Determine the (X, Y) coordinate at the center of the cell enclosing the given text.  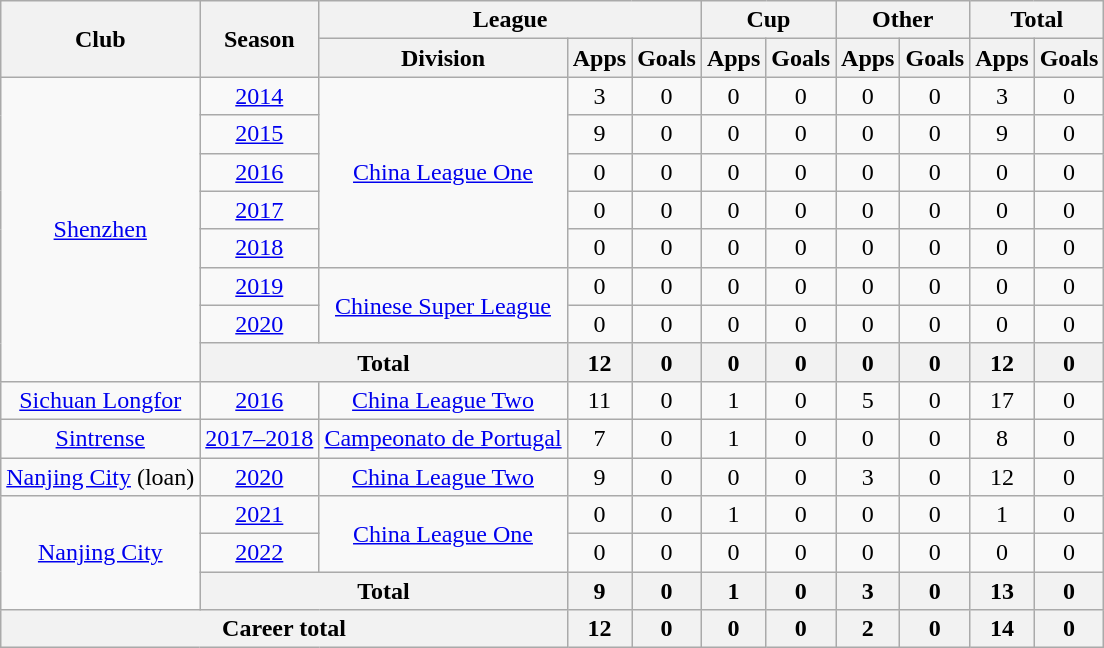
Club (100, 39)
2018 (260, 248)
League (510, 20)
Other (903, 20)
Nanjing City (100, 553)
2019 (260, 286)
2017 (260, 210)
2014 (260, 96)
Sintrense (100, 438)
13 (1002, 591)
5 (868, 400)
2021 (260, 515)
2017–2018 (260, 438)
14 (1002, 629)
Division (443, 58)
Season (260, 39)
Nanjing City (loan) (100, 477)
17 (1002, 400)
Campeonato de Portugal (443, 438)
8 (1002, 438)
2022 (260, 553)
Chinese Super League (443, 305)
Career total (284, 629)
11 (599, 400)
Sichuan Longfor (100, 400)
7 (599, 438)
Cup (768, 20)
Shenzhen (100, 229)
2015 (260, 134)
2 (868, 629)
